Capture the cell that displays the provided text and extract its (x, y) central coordinate. 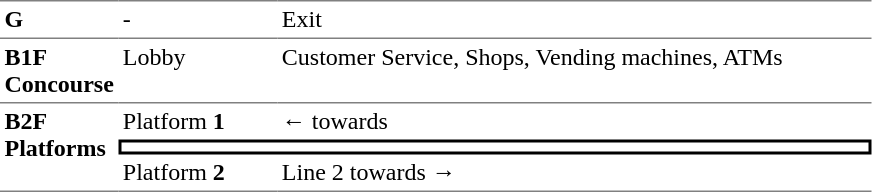
Line 2 towards → (574, 173)
Exit (574, 19)
Platform 2 (198, 173)
Customer Service, Shops, Vending machines, ATMs (574, 71)
Platform 1 (198, 122)
G (59, 19)
Lobby (198, 71)
B2FPlatforms (59, 148)
- (198, 19)
B1FConcourse (59, 71)
← towards (574, 122)
